Extract the (X, Y) coordinate from the center of the cell holding the provided text.  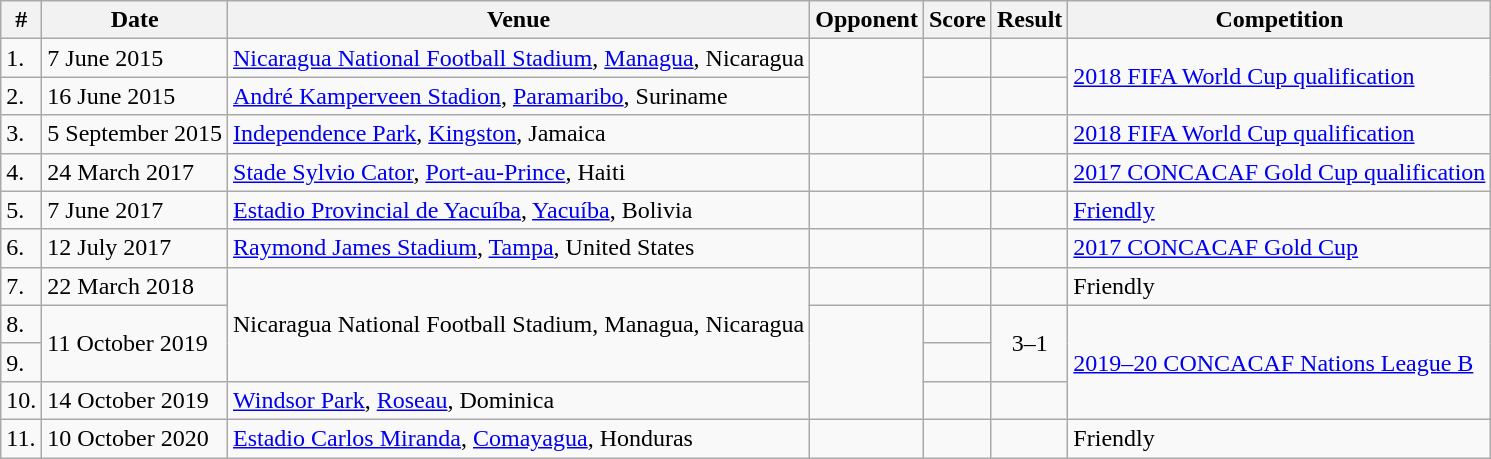
8. (22, 324)
5 September 2015 (135, 134)
2017 CONCACAF Gold Cup (1280, 248)
Independence Park, Kingston, Jamaica (519, 134)
7 June 2015 (135, 58)
1. (22, 58)
22 March 2018 (135, 286)
Estadio Provincial de Yacuíba, Yacuíba, Bolivia (519, 210)
4. (22, 172)
Date (135, 20)
10 October 2020 (135, 438)
Stade Sylvio Cator, Port-au-Prince, Haiti (519, 172)
16 June 2015 (135, 96)
11 October 2019 (135, 343)
André Kamperveen Stadion, Paramaribo, Suriname (519, 96)
14 October 2019 (135, 400)
Raymond James Stadium, Tampa, United States (519, 248)
2019–20 CONCACAF Nations League B (1280, 362)
2. (22, 96)
Result (1029, 20)
Score (957, 20)
Windsor Park, Roseau, Dominica (519, 400)
7. (22, 286)
Venue (519, 20)
11. (22, 438)
Competition (1280, 20)
7 June 2017 (135, 210)
10. (22, 400)
6. (22, 248)
5. (22, 210)
3. (22, 134)
Opponent (867, 20)
Estadio Carlos Miranda, Comayagua, Honduras (519, 438)
12 July 2017 (135, 248)
9. (22, 362)
24 March 2017 (135, 172)
3–1 (1029, 343)
2017 CONCACAF Gold Cup qualification (1280, 172)
# (22, 20)
